Extract the (x, y) coordinate from the center of the cell holding the provided text.  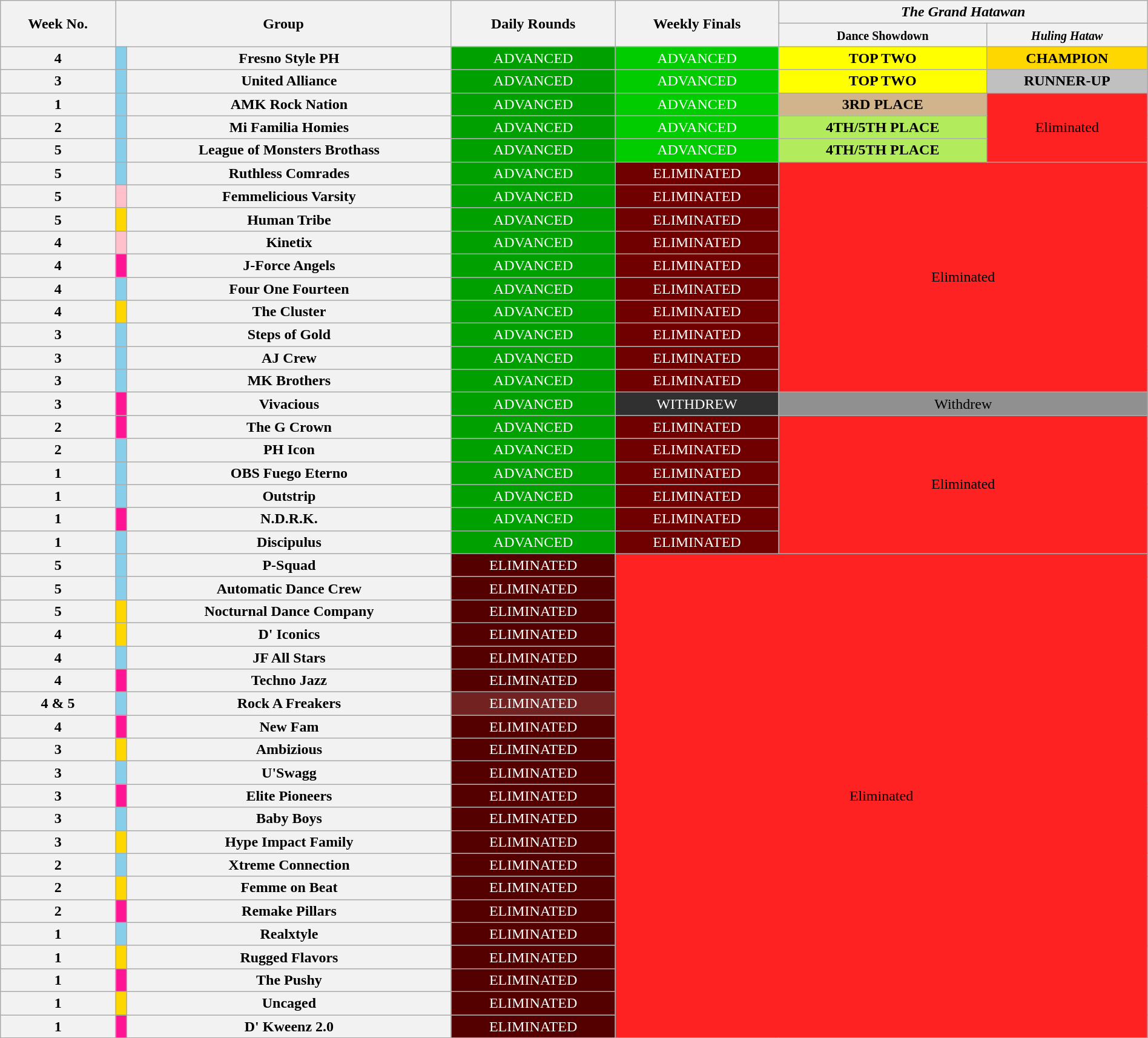
Femmelicious Varsity (289, 196)
Kinetix (289, 242)
League of Monsters Brothass (289, 150)
Ruthless Comrades (289, 173)
P-Squad (289, 565)
Week No. (58, 24)
Fresno Style PH (289, 58)
Daily Rounds (533, 24)
Huling Hataw (1067, 35)
AMK Rock Nation (289, 104)
WITHDREW (697, 404)
OBS Fuego Eterno (289, 473)
D' Iconics (289, 634)
Rugged Flavors (289, 957)
Nocturnal Dance Company (289, 611)
Group (283, 24)
J-Force Angels (289, 265)
MK Brothers (289, 381)
Human Tribe (289, 219)
Dance Showdown (883, 35)
U'Swagg (289, 773)
Outstrip (289, 496)
Baby Boys (289, 819)
Remake Pillars (289, 911)
CHAMPION (1067, 58)
Four One Fourteen (289, 289)
AJ Crew (289, 358)
Hype Impact Family (289, 842)
Automatic Dance Crew (289, 588)
PH Icon (289, 450)
United Alliance (289, 81)
4 & 5 (58, 704)
Withdrew (963, 404)
The Grand Hatawan (963, 12)
RUNNER-UP (1067, 81)
The Pushy (289, 980)
Xtreme Connection (289, 865)
The Cluster (289, 312)
N.D.R.K. (289, 519)
Uncaged (289, 1003)
Mi Familia Homies (289, 127)
Discipulus (289, 542)
Rock A Freakers (289, 704)
Techno Jazz (289, 681)
Elite Pioneers (289, 796)
JF All Stars (289, 657)
New Fam (289, 727)
Weekly Finals (697, 24)
Steps of Gold (289, 335)
The G Crown (289, 427)
D' Kweenz 2.0 (289, 1026)
Realxtyle (289, 934)
Femme on Beat (289, 888)
Ambizious (289, 750)
Vivacious (289, 404)
3RD PLACE (883, 104)
